Extract the (X, Y) coordinate from the center of the cell holding the provided text.  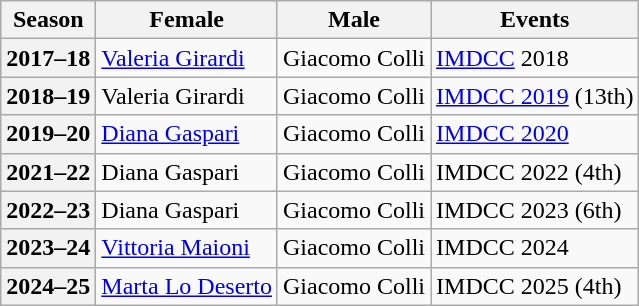
IMDCC 2022 (4th) (535, 172)
2024–25 (48, 286)
Events (535, 20)
Male (354, 20)
2018–19 (48, 96)
Vittoria Maioni (187, 248)
2019–20 (48, 134)
2017–18 (48, 58)
IMDCC 2024 (535, 248)
IMDCC 2020 (535, 134)
Season (48, 20)
IMDCC 2025 (4th) (535, 286)
2023–24 (48, 248)
Marta Lo Deserto (187, 286)
2022–23 (48, 210)
2021–22 (48, 172)
Female (187, 20)
IMDCC 2019 (13th) (535, 96)
IMDCC 2018 (535, 58)
IMDCC 2023 (6th) (535, 210)
